Determine the [X, Y] coordinate at the center of the cell enclosing the given text.  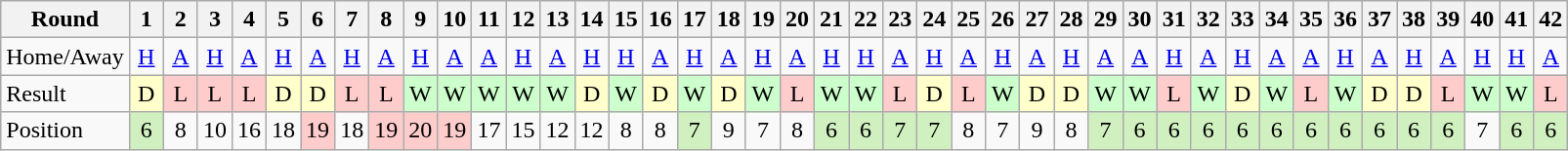
1 [147, 19]
31 [1174, 19]
29 [1106, 19]
25 [969, 19]
Position [65, 131]
41 [1516, 19]
27 [1038, 19]
39 [1448, 19]
5 [283, 19]
26 [1002, 19]
13 [557, 19]
11 [488, 19]
33 [1243, 19]
36 [1344, 19]
24 [934, 19]
2 [180, 19]
37 [1379, 19]
3 [215, 19]
40 [1483, 19]
Home/Away [65, 57]
23 [901, 19]
22 [866, 19]
38 [1415, 19]
30 [1139, 19]
21 [832, 19]
35 [1311, 19]
42 [1551, 19]
32 [1208, 19]
34 [1276, 19]
Result [65, 94]
28 [1071, 19]
14 [592, 19]
4 [248, 19]
Round [65, 19]
